Return [X, Y] of the center of cell containing provided text 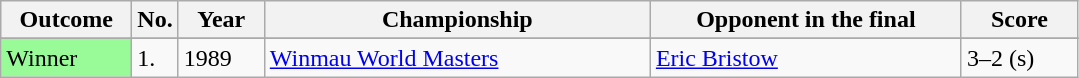
1. [155, 58]
No. [155, 20]
3–2 (s) [1019, 58]
Winmau World Masters [457, 58]
Year [221, 20]
Score [1019, 20]
Championship [457, 20]
1989 [221, 58]
Outcome [66, 20]
Eric Bristow [806, 58]
Opponent in the final [806, 20]
Winner [66, 58]
